Provide the [X, Y] coordinate of the cell's center where the given text is located.  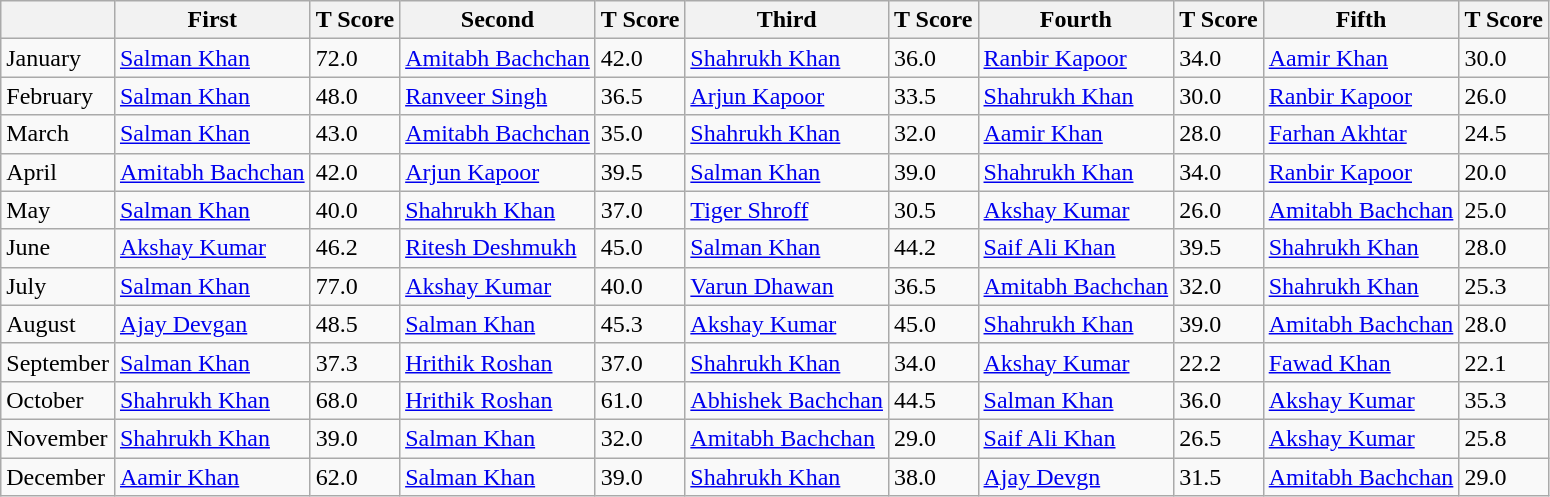
77.0 [355, 286]
35.0 [640, 134]
35.3 [1504, 400]
November [58, 438]
Tiger Shroff [787, 210]
25.3 [1504, 286]
Third [787, 20]
26.5 [1219, 438]
March [58, 134]
61.0 [640, 400]
Abhishek Bachchan [787, 400]
31.5 [1219, 477]
48.0 [355, 96]
Ritesh Deshmukh [498, 248]
38.0 [933, 477]
Varun Dhawan [787, 286]
Farhan Akhtar [1361, 134]
30.5 [933, 210]
22.1 [1504, 362]
January [58, 58]
72.0 [355, 58]
46.2 [355, 248]
Ranveer Singh [498, 96]
68.0 [355, 400]
Fawad Khan [1361, 362]
48.5 [355, 324]
25.0 [1504, 210]
Ajay Devgan [212, 324]
37.3 [355, 362]
62.0 [355, 477]
22.2 [1219, 362]
July [58, 286]
44.5 [933, 400]
Fourth [1076, 20]
June [58, 248]
24.5 [1504, 134]
43.0 [355, 134]
45.3 [640, 324]
44.2 [933, 248]
August [58, 324]
May [58, 210]
September [58, 362]
First [212, 20]
Second [498, 20]
February [58, 96]
April [58, 172]
Fifth [1361, 20]
Ajay Devgn [1076, 477]
20.0 [1504, 172]
33.5 [933, 96]
December [58, 477]
25.8 [1504, 438]
October [58, 400]
